Search for the cell housing the specified text and yield its (x, y) center coordinate. 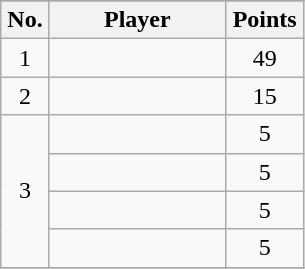
3 (26, 191)
Player (137, 20)
15 (264, 96)
No. (26, 20)
Points (264, 20)
49 (264, 58)
1 (26, 58)
2 (26, 96)
